Return [X, Y] of the center of cell containing provided text 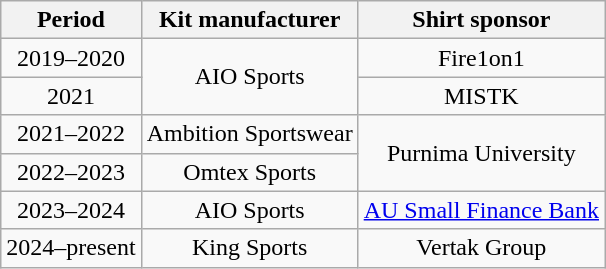
2021 [71, 96]
Omtex Sports [250, 172]
Vertak Group [481, 248]
King Sports [250, 248]
Shirt sponsor [481, 20]
Kit manufacturer [250, 20]
Period [71, 20]
Ambition Sportswear [250, 134]
MISTK [481, 96]
2022–2023 [71, 172]
AU Small Finance Bank [481, 210]
Fire1on1 [481, 58]
2021–2022 [71, 134]
2024–present [71, 248]
Purnima University [481, 153]
2023–2024 [71, 210]
2019–2020 [71, 58]
